Provide the (x, y) coordinate of the cell's center where the given text is located.  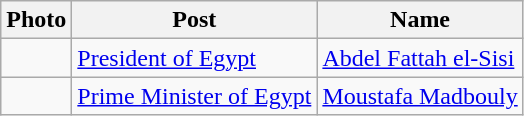
Moustafa Madbouly (420, 96)
Abdel Fattah el-Sisi (420, 58)
President of Egypt (194, 58)
Photo (36, 20)
Post (194, 20)
Prime Minister of Egypt (194, 96)
Name (420, 20)
